For the text-containing cell, return its midpoint in (x, y) coordinate format. 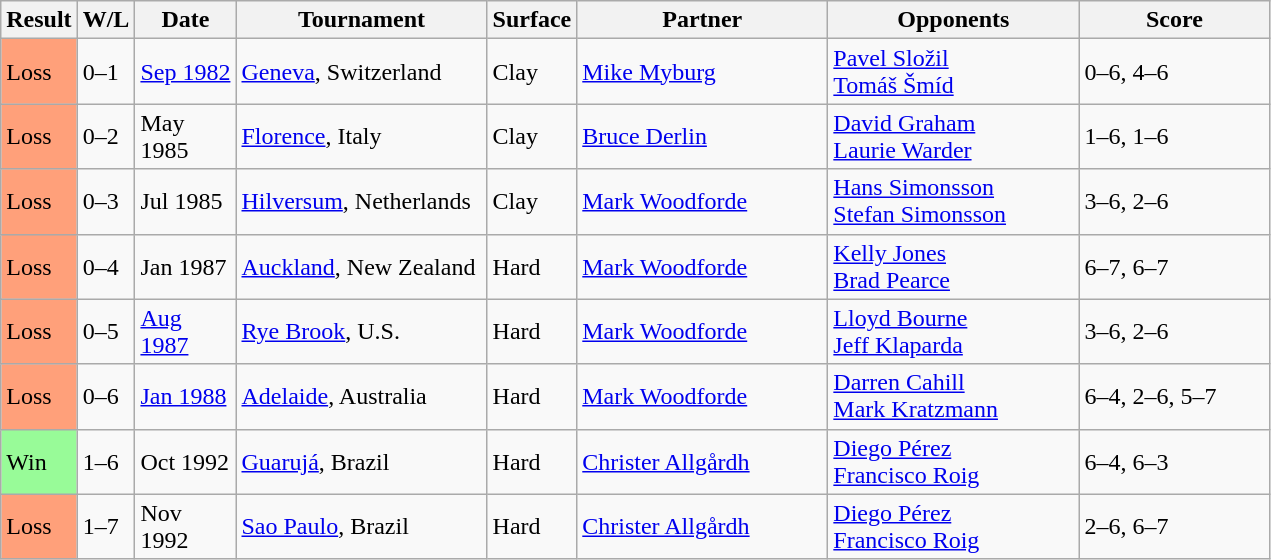
1–6 (106, 462)
6–7, 6–7 (1174, 266)
Sep 1982 (186, 72)
Pavel Složil Tomáš Šmíd (954, 72)
6–4, 6–3 (1174, 462)
Sao Paulo, Brazil (362, 526)
Date (186, 20)
0–1 (106, 72)
David Graham Laurie Warder (954, 136)
0–6, 4–6 (1174, 72)
0–5 (106, 332)
Lloyd Bourne Jeff Klaparda (954, 332)
Bruce Derlin (702, 136)
Florence, Italy (362, 136)
May 1985 (186, 136)
Aug 1987 (186, 332)
Jan 1988 (186, 396)
Surface (532, 20)
1–6, 1–6 (1174, 136)
Result (39, 20)
Geneva, Switzerland (362, 72)
Nov 1992 (186, 526)
Guarujá, Brazil (362, 462)
Adelaide, Australia (362, 396)
Hans Simonsson Stefan Simonsson (954, 202)
1–7 (106, 526)
0–2 (106, 136)
Darren Cahill Mark Kratzmann (954, 396)
2–6, 6–7 (1174, 526)
Opponents (954, 20)
Score (1174, 20)
Oct 1992 (186, 462)
Mike Myburg (702, 72)
Partner (702, 20)
Win (39, 462)
W/L (106, 20)
0–3 (106, 202)
Jan 1987 (186, 266)
0–6 (106, 396)
Kelly Jones Brad Pearce (954, 266)
Jul 1985 (186, 202)
Auckland, New Zealand (362, 266)
0–4 (106, 266)
Rye Brook, U.S. (362, 332)
6–4, 2–6, 5–7 (1174, 396)
Tournament (362, 20)
Hilversum, Netherlands (362, 202)
